Output the [X, Y] coordinate of the center of the cell containing the given text.  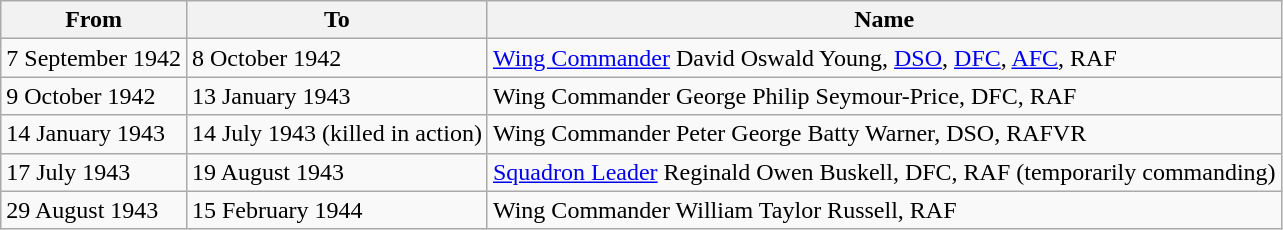
15 February 1944 [336, 210]
9 October 1942 [94, 96]
Wing Commander William Taylor Russell, RAF [884, 210]
29 August 1943 [94, 210]
17 July 1943 [94, 172]
Wing Commander David Oswald Young, DSO, DFC, AFC, RAF [884, 58]
Name [884, 20]
14 January 1943 [94, 134]
13 January 1943 [336, 96]
Wing Commander George Philip Seymour-Price, DFC, RAF [884, 96]
19 August 1943 [336, 172]
7 September 1942 [94, 58]
14 July 1943 (killed in action) [336, 134]
Wing Commander Peter George Batty Warner, DSO, RAFVR [884, 134]
From [94, 20]
To [336, 20]
Squadron Leader Reginald Owen Buskell, DFC, RAF (temporarily commanding) [884, 172]
8 October 1942 [336, 58]
